Determine the (x, y) coordinate at the center of the cell enclosing the given text.  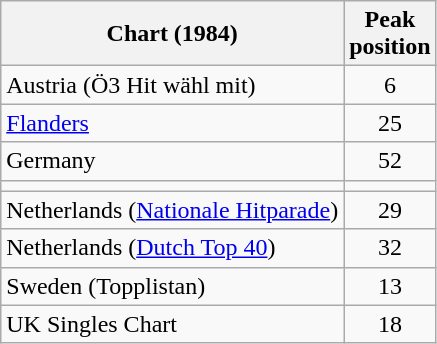
Netherlands (Nationale Hitparade) (172, 210)
Flanders (172, 123)
UK Singles Chart (172, 324)
Peakposition (390, 34)
Germany (172, 161)
6 (390, 85)
25 (390, 123)
Austria (Ö3 Hit wähl mit) (172, 85)
Sweden (Topplistan) (172, 286)
Netherlands (Dutch Top 40) (172, 248)
29 (390, 210)
Chart (1984) (172, 34)
32 (390, 248)
18 (390, 324)
52 (390, 161)
13 (390, 286)
